Search for the cell housing the specified text and yield its (x, y) center coordinate. 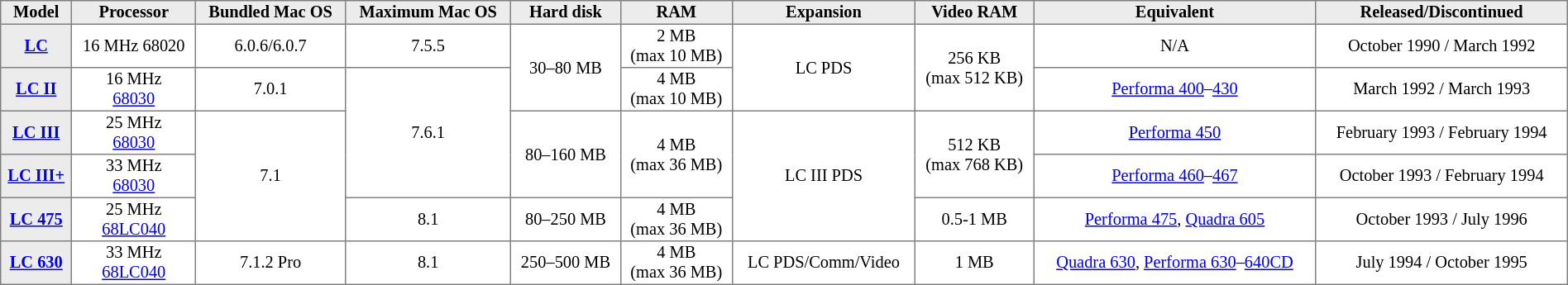
LC 630 (36, 263)
LC PDS (824, 68)
16 MHz68030 (134, 89)
25 MHz68LC040 (134, 219)
LC II (36, 89)
LC III (36, 132)
2 MB(max 10 MB) (676, 45)
LC III+ (36, 176)
0.5-1 MB (974, 219)
LC PDS/Comm/Video (824, 263)
Performa 475, Quadra 605 (1174, 219)
March 1992 / March 1993 (1441, 89)
7.1 (271, 176)
7.6.1 (428, 133)
33 MHz68030 (134, 176)
512 KB(max 768 KB) (974, 154)
Maximum Mac OS (428, 12)
Quadra 630, Performa 630–640CD (1174, 263)
Hard disk (566, 12)
6.0.6/6.0.7 (271, 45)
N/A (1174, 45)
25 MHz68030 (134, 132)
LC (36, 45)
October 1993 / July 1996 (1441, 219)
February 1993 / February 1994 (1441, 132)
7.0.1 (271, 89)
80–250 MB (566, 219)
80–160 MB (566, 154)
33 MHz68LC040 (134, 263)
4 MB(max 10 MB) (676, 89)
Processor (134, 12)
Equivalent (1174, 12)
Expansion (824, 12)
Performa 460–467 (1174, 176)
LC 475 (36, 219)
Performa 450 (1174, 132)
Bundled Mac OS (271, 12)
Performa 400–430 (1174, 89)
October 1990 / March 1992 (1441, 45)
Released/Discontinued (1441, 12)
30–80 MB (566, 68)
Model (36, 12)
256 KB(max 512 KB) (974, 68)
16 MHz 68020 (134, 45)
October 1993 / February 1994 (1441, 176)
RAM (676, 12)
7.5.5 (428, 45)
1 MB (974, 263)
250–500 MB (566, 263)
July 1994 / October 1995 (1441, 263)
Video RAM (974, 12)
LC III PDS (824, 176)
7.1.2 Pro (271, 263)
